Identify which cell holds the provided text, then report its [x, y] central coordinate. 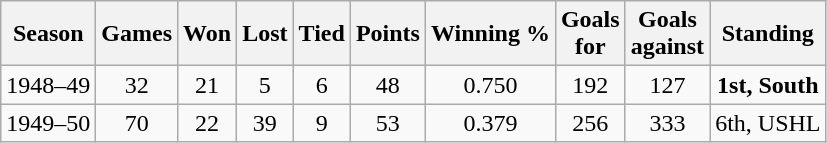
6 [322, 85]
Goalsagainst [667, 34]
256 [590, 123]
21 [208, 85]
1948–49 [48, 85]
Lost [265, 34]
0.750 [490, 85]
1949–50 [48, 123]
32 [137, 85]
Winning % [490, 34]
53 [388, 123]
Tied [322, 34]
Season [48, 34]
Won [208, 34]
6th, USHL [768, 123]
Games [137, 34]
48 [388, 85]
Points [388, 34]
1st, South [768, 85]
22 [208, 123]
70 [137, 123]
333 [667, 123]
5 [265, 85]
Goalsfor [590, 34]
192 [590, 85]
Standing [768, 34]
39 [265, 123]
9 [322, 123]
127 [667, 85]
0.379 [490, 123]
